Find where the given text appears and provide that cell's center as [x, y] coordinate. 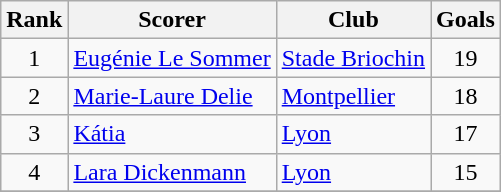
Club [353, 20]
Eugénie Le Sommer [172, 58]
Rank [34, 20]
15 [466, 172]
4 [34, 172]
2 [34, 96]
17 [466, 134]
19 [466, 58]
Montpellier [353, 96]
Kátia [172, 134]
Marie-Laure Delie [172, 96]
Scorer [172, 20]
Lara Dickenmann [172, 172]
18 [466, 96]
Stade Briochin [353, 58]
1 [34, 58]
Goals [466, 20]
3 [34, 134]
